Determine the [x, y] coordinate at the center of the cell enclosing the given text.  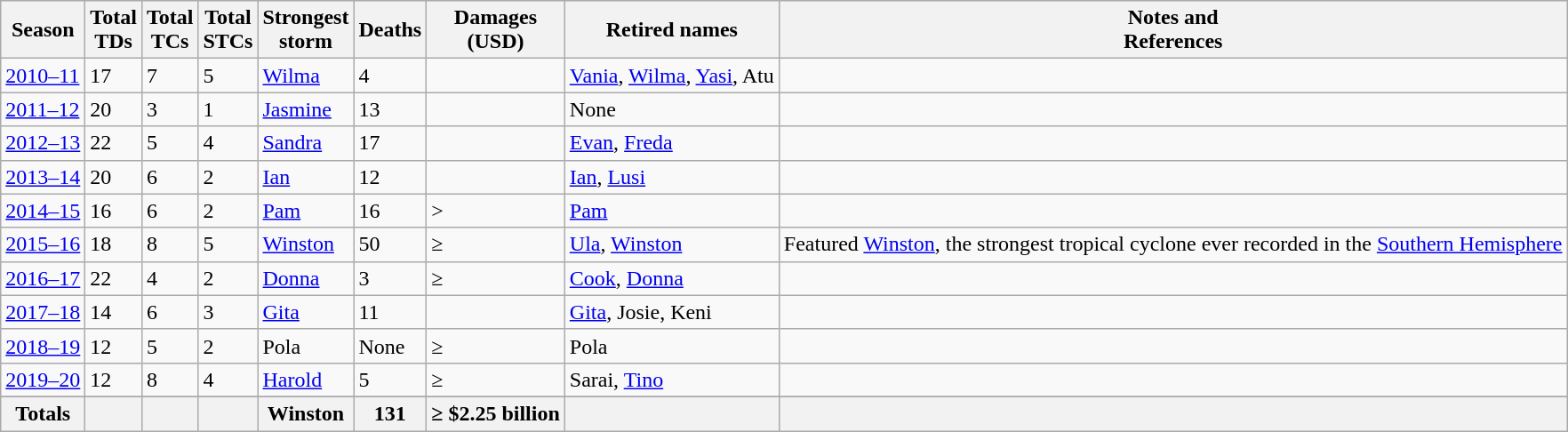
Notes andReferences [1173, 30]
Gita [306, 312]
Vania, Wilma, Yasi, Atu [672, 76]
Wilma [306, 76]
Deaths [390, 30]
Cook, Donna [672, 278]
2013–14 [43, 177]
131 [390, 413]
2017–18 [43, 312]
Season [43, 30]
Harold [306, 380]
2010–11 [43, 76]
14 [114, 312]
Donna [306, 278]
18 [114, 244]
TotalTCs [170, 30]
Ian, Lusi [672, 177]
2014–15 [43, 211]
11 [390, 312]
50 [390, 244]
2016–17 [43, 278]
Ula, Winston [672, 244]
Sandra [306, 143]
7 [170, 76]
2018–19 [43, 346]
Strongeststorm [306, 30]
TotalTDs [114, 30]
Retired names [672, 30]
2011–12 [43, 109]
TotalSTCs [228, 30]
> [496, 211]
2015–16 [43, 244]
Damages(USD) [496, 30]
1 [228, 109]
Evan, Freda [672, 143]
Featured Winston, the strongest tropical cyclone ever recorded in the Southern Hemisphere [1173, 244]
13 [390, 109]
Sarai, Tino [672, 380]
Jasmine [306, 109]
Gita, Josie, Keni [672, 312]
Totals [43, 413]
2012–13 [43, 143]
2019–20 [43, 380]
≥ $2.25 billion [496, 413]
Ian [306, 177]
